Provide the [x, y] coordinate of the cell's center where the given text is located.  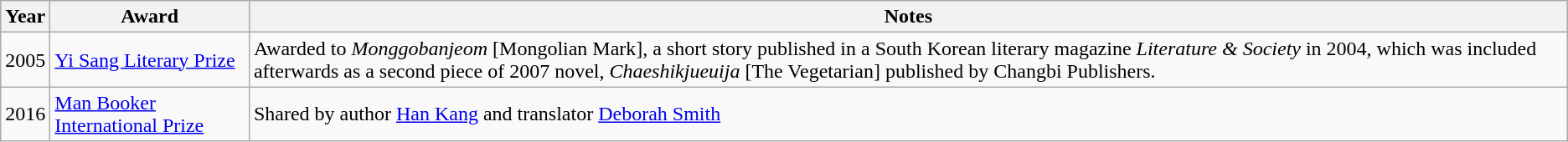
Yi Sang Literary Prize [150, 60]
2005 [25, 60]
Notes [908, 17]
Award [150, 17]
Shared by author Han Kang and translator Deborah Smith [908, 114]
Year [25, 17]
Man Booker International Prize [150, 114]
2016 [25, 114]
